Extract the (X, Y) coordinate from the center of the cell holding the provided text.  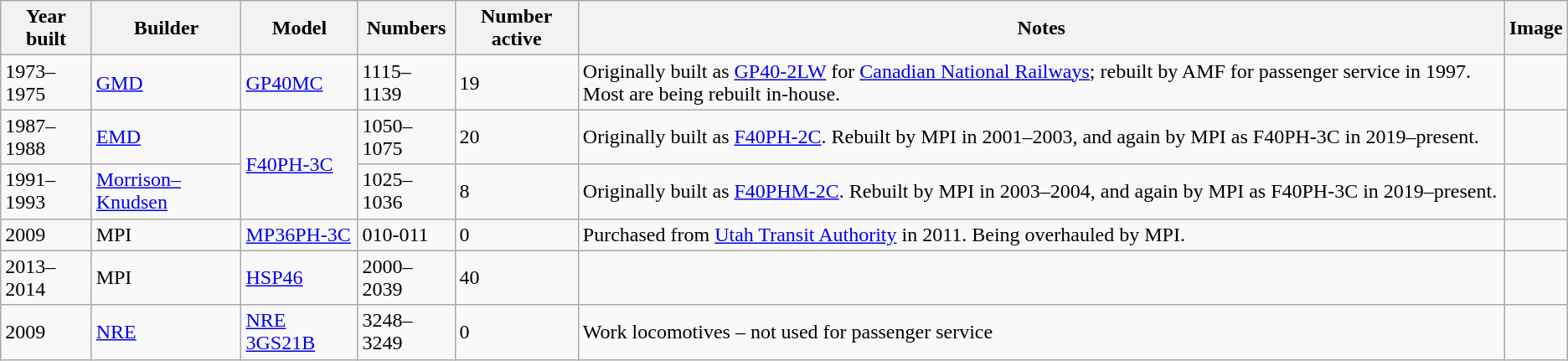
1991–1993 (46, 191)
010-011 (406, 235)
GMD (166, 82)
MP36PH-3C (300, 235)
NRE (166, 332)
Model (300, 28)
1973–1975 (46, 82)
40 (516, 278)
3248–3249 (406, 332)
19 (516, 82)
Year built (46, 28)
Numbers (406, 28)
Originally built as GP40-2LW for Canadian National Railways; rebuilt by AMF for passenger service in 1997. Most are being rebuilt in-house. (1041, 82)
1050–1075 (406, 137)
NRE 3GS21B (300, 332)
1115–1139 (406, 82)
2013–2014 (46, 278)
GP40MC (300, 82)
HSP46 (300, 278)
2000–2039 (406, 278)
F40PH-3C (300, 164)
Morrison–Knudsen (166, 191)
1987–1988 (46, 137)
Purchased from Utah Transit Authority in 2011. Being overhauled by MPI. (1041, 235)
20 (516, 137)
Builder (166, 28)
Work locomotives – not used for passenger service (1041, 332)
Originally built as F40PHM-2C. Rebuilt by MPI in 2003–2004, and again by MPI as F40PH-3C in 2019–present. (1041, 191)
Image (1536, 28)
Number active (516, 28)
EMD (166, 137)
Originally built as F40PH-2C. Rebuilt by MPI in 2001–2003, and again by MPI as F40PH-3C in 2019–present. (1041, 137)
8 (516, 191)
Notes (1041, 28)
1025–1036 (406, 191)
